Determine the [x, y] coordinate at the center of the cell enclosing the given text.  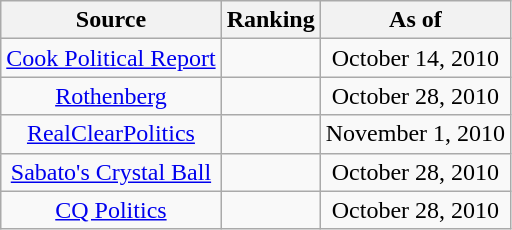
Source [111, 20]
As of [415, 20]
Sabato's Crystal Ball [111, 172]
Rothenberg [111, 96]
Ranking [270, 20]
RealClearPolitics [111, 134]
October 14, 2010 [415, 58]
CQ Politics [111, 210]
November 1, 2010 [415, 134]
Cook Political Report [111, 58]
